Return the [x, y] coordinate for the center point of the cell that contains the specified text.  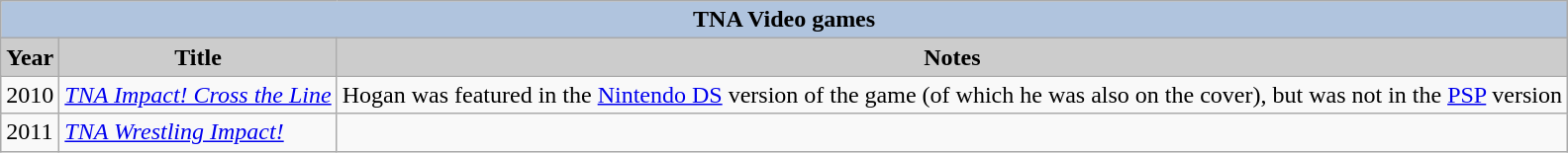
Year [30, 57]
TNA Wrestling Impact! [198, 132]
2011 [30, 132]
Notes [952, 57]
2010 [30, 95]
TNA Impact! Cross the Line [198, 95]
TNA Video games [784, 20]
Title [198, 57]
Hogan was featured in the Nintendo DS version of the game (of which he was also on the cover), but was not in the PSP version [952, 95]
